Find where the given text appears and provide that cell's center as [x, y] coordinate. 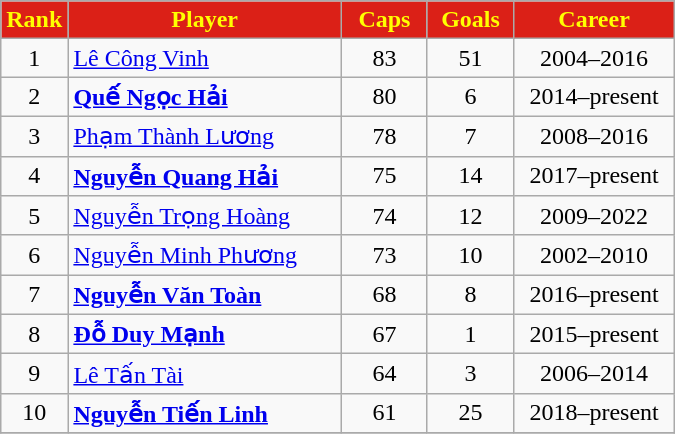
Caps [384, 20]
2015–present [594, 334]
14 [470, 176]
2 [34, 97]
25 [470, 413]
Nguyễn Tiến Linh [205, 413]
Lê Công Vinh [205, 58]
Nguyễn Quang Hải [205, 176]
2004–2016 [594, 58]
Nguyễn Minh Phương [205, 255]
2006–2014 [594, 374]
Nguyễn Trọng Hoàng [205, 216]
75 [384, 176]
83 [384, 58]
12 [470, 216]
Quế Ngọc Hải [205, 97]
9 [34, 374]
2014–present [594, 97]
67 [384, 334]
68 [384, 295]
2009–2022 [594, 216]
2016–present [594, 295]
Rank [34, 20]
Đỗ Duy Mạnh [205, 334]
61 [384, 413]
Goals [470, 20]
5 [34, 216]
80 [384, 97]
51 [470, 58]
4 [34, 176]
2017–present [594, 176]
64 [384, 374]
Lê Tấn Tài [205, 374]
78 [384, 136]
2008–2016 [594, 136]
73 [384, 255]
74 [384, 216]
2002–2010 [594, 255]
Player [205, 20]
2018–present [594, 413]
Career [594, 20]
Nguyễn Văn Toàn [205, 295]
Phạm Thành Lương [205, 136]
